Capture the cell that displays the provided text and extract its [x, y] central coordinate. 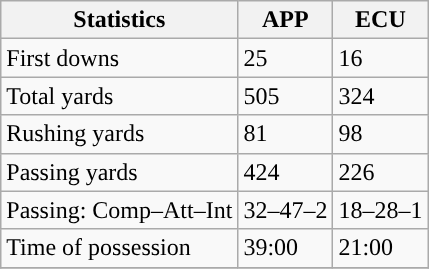
Passing: Comp–Att–Int [120, 210]
ECU [380, 20]
APP [286, 20]
98 [380, 134]
Rushing yards [120, 134]
81 [286, 134]
16 [380, 58]
Statistics [120, 20]
324 [380, 96]
39:00 [286, 248]
21:00 [380, 248]
Total yards [120, 96]
32–47–2 [286, 210]
First downs [120, 58]
Passing yards [120, 172]
226 [380, 172]
505 [286, 96]
18–28–1 [380, 210]
Time of possession [120, 248]
25 [286, 58]
424 [286, 172]
